From the cell containing the given text, extract its center point as (x, y) coordinate. 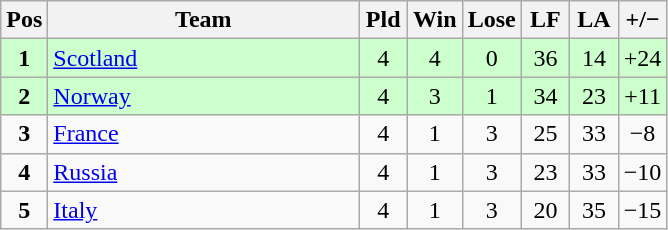
−15 (642, 210)
36 (546, 58)
34 (546, 96)
−8 (642, 134)
2 (24, 96)
−10 (642, 172)
Win (434, 20)
France (204, 134)
Russia (204, 172)
Norway (204, 96)
LA (594, 20)
+11 (642, 96)
+/− (642, 20)
35 (594, 210)
Italy (204, 210)
LF (546, 20)
Pos (24, 20)
14 (594, 58)
Team (204, 20)
0 (492, 58)
20 (546, 210)
5 (24, 210)
Lose (492, 20)
+24 (642, 58)
Pld (384, 20)
Scotland (204, 58)
25 (546, 134)
